Find where the given text appears and provide that cell's center as (x, y) coordinate. 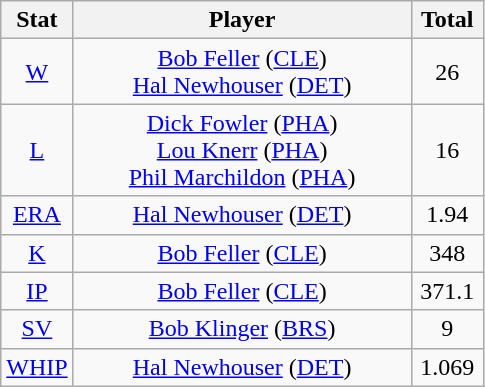
9 (447, 329)
W (37, 72)
Bob Feller (CLE)Hal Newhouser (DET) (242, 72)
1.94 (447, 215)
Bob Klinger (BRS) (242, 329)
348 (447, 253)
L (37, 150)
WHIP (37, 367)
K (37, 253)
ERA (37, 215)
Stat (37, 20)
371.1 (447, 291)
SV (37, 329)
IP (37, 291)
1.069 (447, 367)
Dick Fowler (PHA)Lou Knerr (PHA)Phil Marchildon (PHA) (242, 150)
Player (242, 20)
Total (447, 20)
26 (447, 72)
16 (447, 150)
